From the cell containing the given text, extract its center point as (x, y) coordinate. 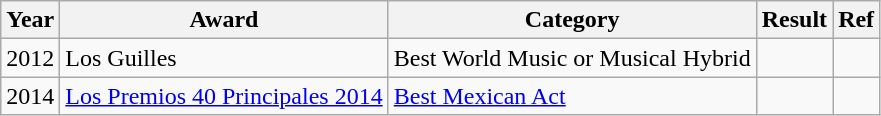
Los Premios 40 Principales 2014 (224, 96)
2012 (30, 58)
Best World Music or Musical Hybrid (572, 58)
Year (30, 20)
Ref (856, 20)
Los Guilles (224, 58)
Category (572, 20)
Award (224, 20)
Best Mexican Act (572, 96)
2014 (30, 96)
Result (794, 20)
